Capture the cell that displays the provided text and extract its (x, y) central coordinate. 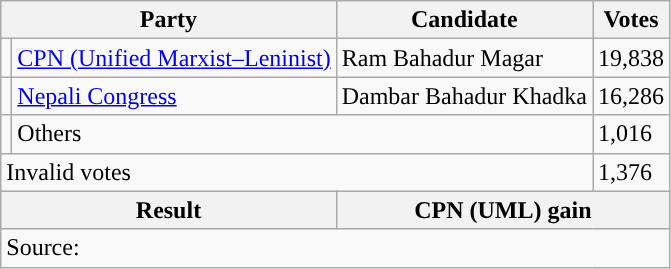
16,286 (630, 96)
1,376 (630, 172)
CPN (UML) gain (502, 210)
Source: (336, 248)
Ram Bahadur Magar (464, 58)
Result (168, 210)
Party (168, 20)
1,016 (630, 134)
Candidate (464, 20)
19,838 (630, 58)
Invalid votes (297, 172)
Others (302, 134)
CPN (Unified Marxist–Leninist) (174, 58)
Votes (630, 20)
Dambar Bahadur Khadka (464, 96)
Nepali Congress (174, 96)
